Identify which cell holds the provided text, then report its (X, Y) central coordinate. 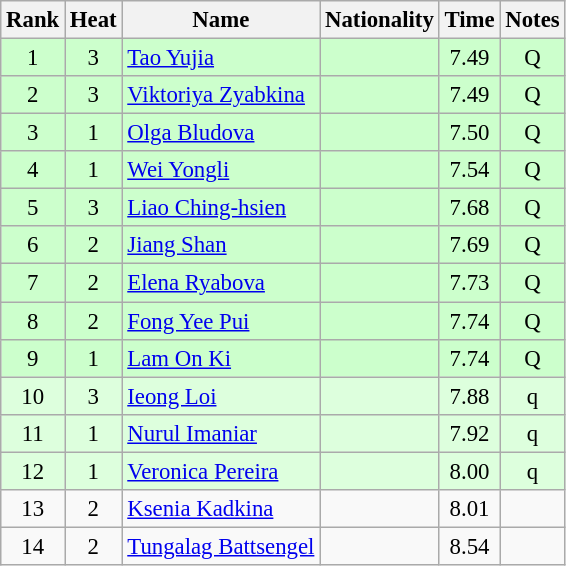
8.01 (470, 509)
Name (221, 20)
8.00 (470, 471)
Viktoriya Zyabkina (221, 95)
Lam On Ki (221, 358)
Wei Yongli (221, 170)
8 (33, 321)
Time (470, 20)
Olga Bludova (221, 133)
Tungalag Battsengel (221, 546)
Ieong Loi (221, 396)
8.54 (470, 546)
Liao Ching-hsien (221, 208)
Ksenia Kadkina (221, 509)
Nationality (380, 20)
7.50 (470, 133)
7.68 (470, 208)
7.92 (470, 433)
7 (33, 283)
6 (33, 245)
7.69 (470, 245)
4 (33, 170)
13 (33, 509)
10 (33, 396)
7.54 (470, 170)
Rank (33, 20)
9 (33, 358)
14 (33, 546)
Fong Yee Pui (221, 321)
Heat (94, 20)
Elena Ryabova (221, 283)
7.88 (470, 396)
5 (33, 208)
Nurul Imaniar (221, 433)
12 (33, 471)
Jiang Shan (221, 245)
Notes (532, 20)
7.73 (470, 283)
Veronica Pereira (221, 471)
Tao Yujia (221, 58)
11 (33, 433)
